Pinpoint the cell where the given text exists, returning its [x, y] midpoint coordinate. 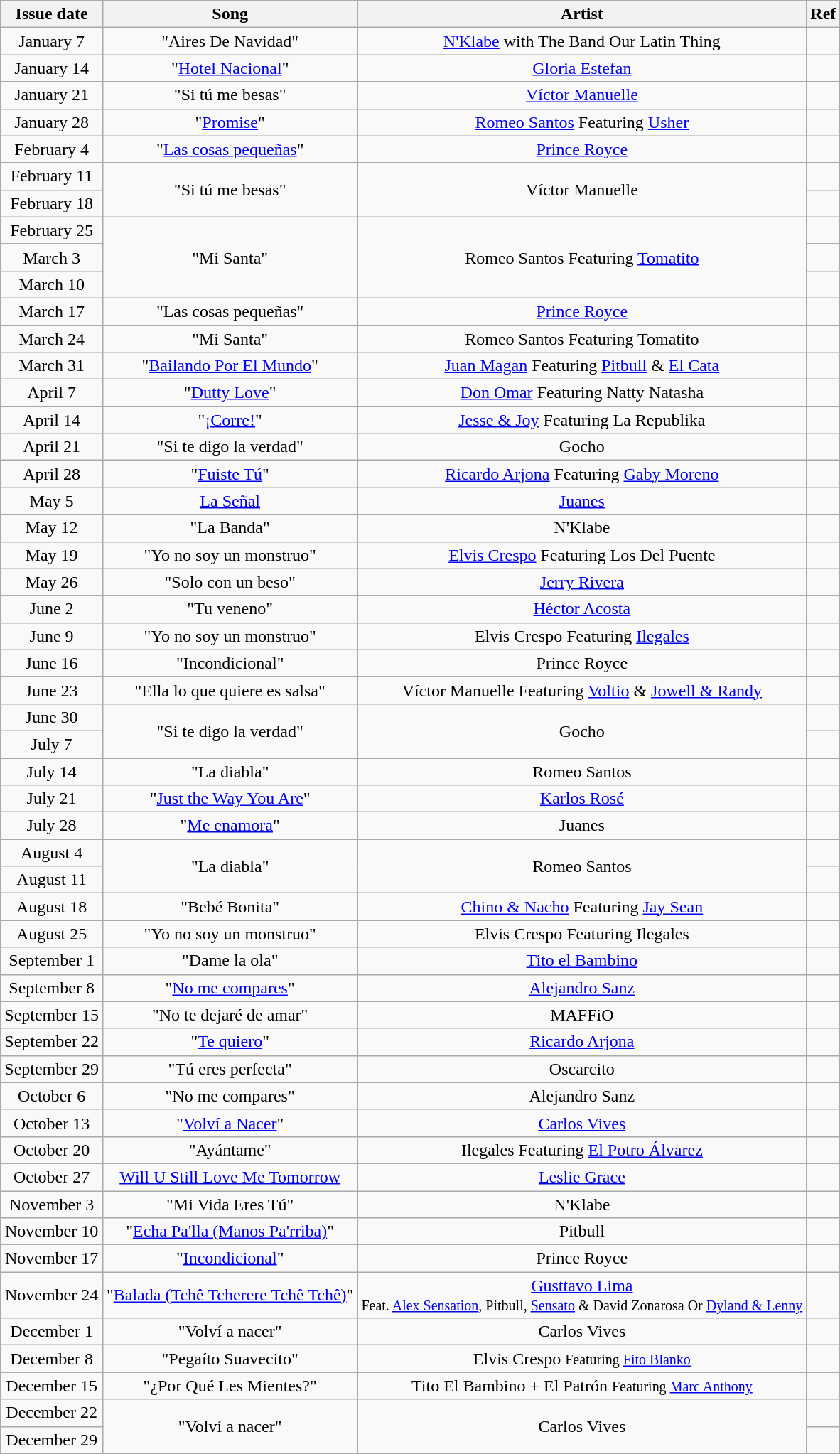
August 11 [52, 880]
December 29 [52, 1440]
Romeo Santos Featuring Usher [582, 122]
"No te dejaré de amar" [230, 1015]
"Pegaíto Suavecito" [230, 1359]
December 22 [52, 1413]
September 29 [52, 1069]
June 30 [52, 717]
June 2 [52, 609]
"Hotel Nacional" [230, 68]
"Balada (Tchê Tcherere Tchê Tchê)" [230, 1295]
April 7 [52, 393]
October 27 [52, 1177]
December 8 [52, 1359]
Leslie Grace [582, 1177]
"Tú eres perfecta" [230, 1069]
August 25 [52, 934]
November 17 [52, 1259]
February 18 [52, 203]
September 15 [52, 1015]
"Just the Way You Are" [230, 799]
March 3 [52, 257]
February 4 [52, 149]
"Echa Pa'lla (Manos Pa'rriba)" [230, 1232]
September 1 [52, 961]
Tito El Bambino + El Patrón Featuring Marc Anthony [582, 1386]
"Aires De Navidad" [230, 41]
Elvis Crespo Featuring Los Del Puente [582, 555]
Gusttavo Lima Feat. Alex Sensation, Pitbull, Sensato & David Zonarosa Or Dyland & Lenny [582, 1295]
"Dame la ola" [230, 961]
"Fuiste Tú" [230, 474]
Víctor Manuelle Featuring Voltio & Jowell & Randy [582, 690]
Gloria Estefan [582, 68]
Pitbull [582, 1232]
Issue date [52, 14]
Karlos Rosé [582, 799]
Oscarcito [582, 1069]
February 11 [52, 176]
Elvis Crespo Featuring Fito Blanko [582, 1359]
March 17 [52, 311]
Ricardo Arjona Featuring Gaby Moreno [582, 474]
"Me enamora" [230, 826]
May 19 [52, 555]
La Señal [230, 501]
Ref [823, 14]
"La Banda" [230, 528]
October 20 [52, 1150]
May 5 [52, 501]
"Solo con un beso" [230, 582]
January 28 [52, 122]
"Bebé Bonita" [230, 907]
August 4 [52, 853]
July 28 [52, 826]
September 22 [52, 1042]
December 1 [52, 1332]
May 12 [52, 528]
Héctor Acosta [582, 609]
Ricardo Arjona [582, 1042]
Will U Still Love Me Tomorrow [230, 1177]
MAFFiO [582, 1015]
N'Klabe with The Band Our Latin Thing [582, 41]
May 26 [52, 582]
"Promise" [230, 122]
"Tu veneno" [230, 609]
August 18 [52, 907]
July 14 [52, 771]
"Mi Vida Eres Tú" [230, 1205]
Ilegales Featuring El Potro Álvarez [582, 1150]
July 7 [52, 744]
March 31 [52, 366]
June 16 [52, 663]
April 21 [52, 447]
"Ella lo que quiere es salsa" [230, 690]
June 9 [52, 636]
November 3 [52, 1205]
"Dutty Love" [230, 393]
January 7 [52, 41]
Don Omar Featuring Natty Natasha [582, 393]
Juan Magan Featuring Pitbull & El Cata [582, 366]
"Ayántame" [230, 1150]
March 10 [52, 284]
"Bailando Por El Mundo" [230, 366]
January 14 [52, 68]
September 8 [52, 988]
"¿Por Qué Les Mientes?" [230, 1386]
October 13 [52, 1123]
January 21 [52, 95]
March 24 [52, 339]
Jesse & Joy Featuring La Republika [582, 420]
October 6 [52, 1096]
April 14 [52, 420]
November 10 [52, 1232]
Artist [582, 14]
Tito el Bambino [582, 961]
"¡Corre!" [230, 420]
"Volví a Nacer" [230, 1123]
Jerry Rivera [582, 582]
June 23 [52, 690]
Song [230, 14]
November 24 [52, 1295]
December 15 [52, 1386]
Chino & Nacho Featuring Jay Sean [582, 907]
February 25 [52, 230]
April 28 [52, 474]
"Te quiero" [230, 1042]
July 21 [52, 799]
